Capture the cell that displays the provided text and extract its (X, Y) central coordinate. 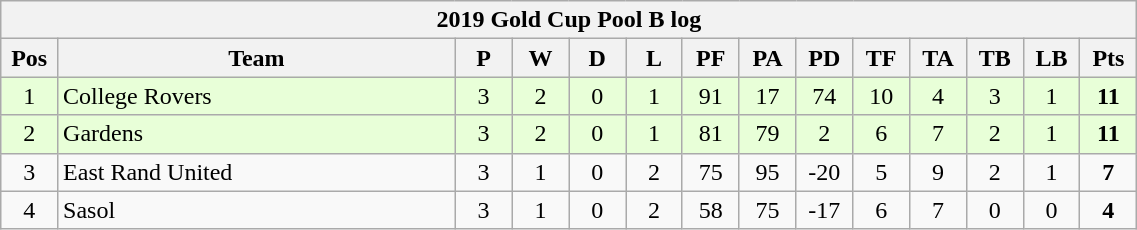
-17 (824, 210)
East Rand United (257, 172)
TF (882, 58)
Team (257, 58)
D (598, 58)
Sasol (257, 210)
L (654, 58)
Pts (1108, 58)
PF (710, 58)
Pos (30, 58)
58 (710, 210)
TB (994, 58)
P (484, 58)
91 (710, 96)
5 (882, 172)
17 (768, 96)
PD (824, 58)
W (540, 58)
Gardens (257, 134)
PA (768, 58)
95 (768, 172)
TA (938, 58)
10 (882, 96)
79 (768, 134)
9 (938, 172)
-20 (824, 172)
81 (710, 134)
74 (824, 96)
2019 Gold Cup Pool B log (569, 20)
LB (1052, 58)
College Rovers (257, 96)
